From the cell containing the given text, extract its center point as (x, y) coordinate. 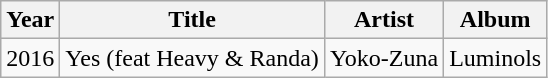
Title (192, 20)
Yes (feat Heavy & Randa) (192, 58)
Yoko-Zuna (384, 58)
Year (30, 20)
Album (496, 20)
Artist (384, 20)
Luminols (496, 58)
2016 (30, 58)
